Locate the cell with the specified text and output its (X, Y) center coordinate. 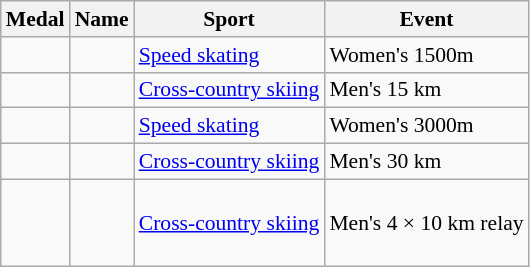
Men's 4 × 10 km relay (426, 222)
Men's 30 km (426, 162)
Name (102, 19)
Women's 1500m (426, 55)
Men's 15 km (426, 90)
Event (426, 19)
Women's 3000m (426, 126)
Sport (230, 19)
Medal (36, 19)
